For the text-containing cell, return its midpoint in (X, Y) coordinate format. 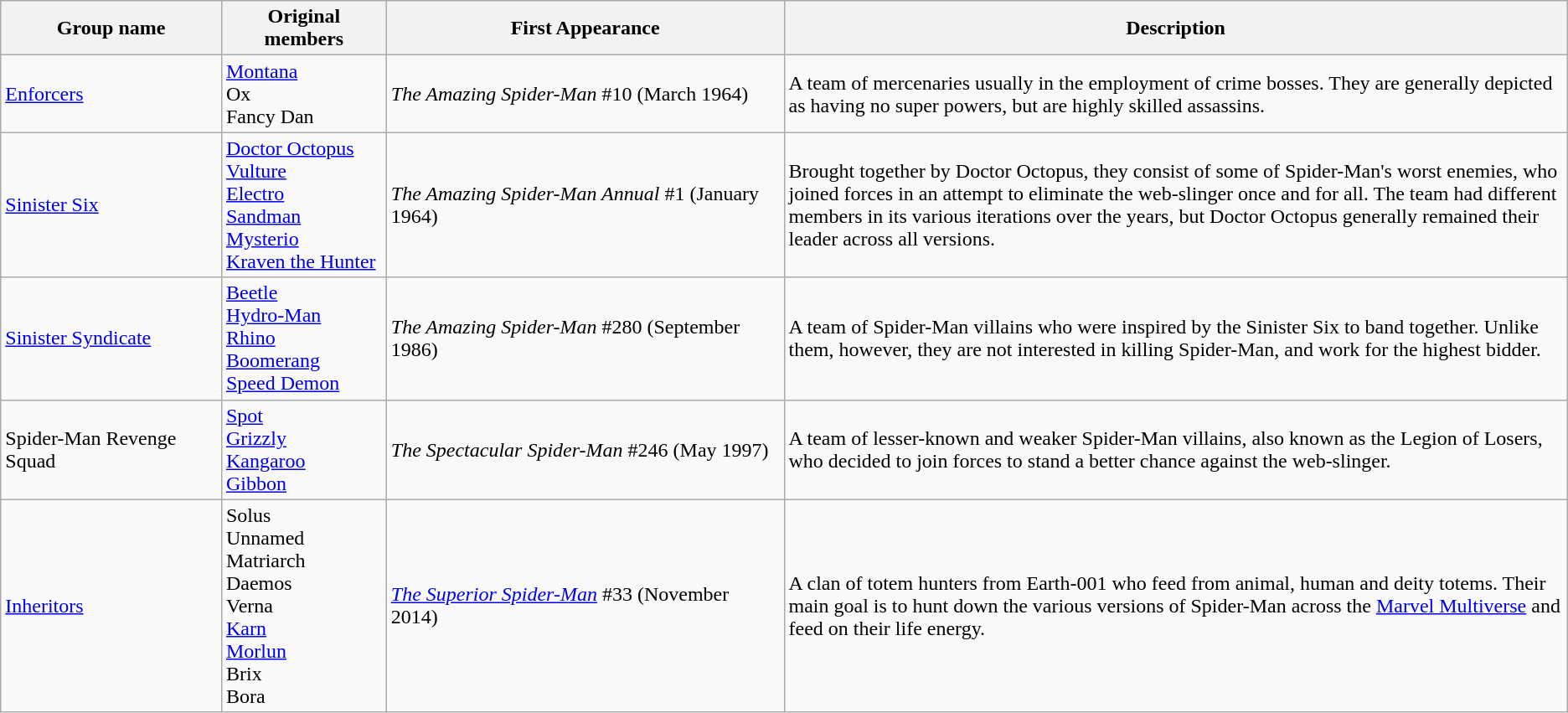
Doctor OctopusVultureElectroSandmanMysterioKraven the Hunter (303, 204)
The Amazing Spider-Man Annual #1 (January 1964) (585, 204)
Sinister Six (111, 204)
MontanaOxFancy Dan (303, 94)
SolusUnnamed MatriarchDaemosVernaKarnMorlunBrixBora (303, 606)
Spider-Man Revenge Squad (111, 449)
Enforcers (111, 94)
Original members (303, 28)
The Spectacular Spider-Man #246 (May 1997) (585, 449)
SpotGrizzlyKangarooGibbon (303, 449)
The Superior Spider-Man #33 (November 2014) (585, 606)
Inheritors (111, 606)
Description (1176, 28)
BeetleHydro-ManRhinoBoomerangSpeed Demon (303, 338)
Sinister Syndicate (111, 338)
First Appearance (585, 28)
Group name (111, 28)
The Amazing Spider-Man #280 (September 1986) (585, 338)
The Amazing Spider-Man #10 (March 1964) (585, 94)
